From the cell containing the given text, extract its center point as [X, Y] coordinate. 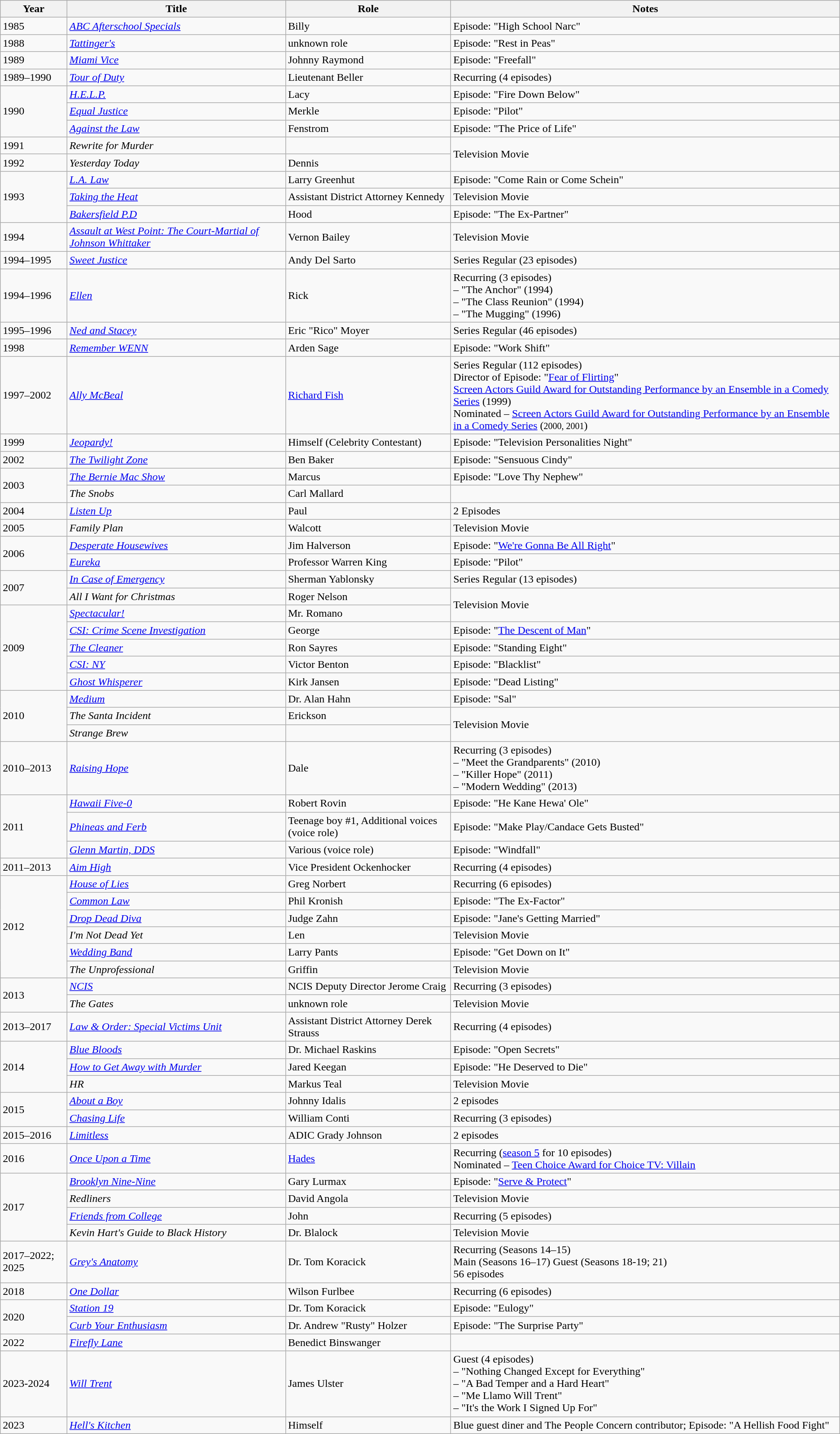
Phil Kronish [368, 901]
2013 [34, 995]
L.A. Law [176, 180]
2018 [34, 1291]
Ned and Stacey [176, 331]
Rewrite for Murder [176, 145]
Dr. Michael Raskins [368, 1050]
Episode: "He Deserved to Die" [645, 1067]
Hawaii Five-0 [176, 803]
Raising Hope [176, 768]
Tattinger's [176, 43]
Jim Halverson [368, 545]
Paul [368, 511]
Judge Zahn [368, 918]
Law & Order: Special Victims Unit [176, 1027]
Sweet Justice [176, 260]
Episode: "Dead Listing" [645, 682]
Dr. Alan Hahn [368, 699]
HR [176, 1084]
Miami Vice [176, 60]
Lacy [368, 94]
George [368, 631]
John [368, 1216]
In Case of Emergency [176, 579]
Series Regular (23 episodes) [645, 260]
Desperate Housewives [176, 545]
Episode: "The Ex-Partner" [645, 214]
Friends from College [176, 1216]
Billy [368, 26]
Episode: "He Kane Hewa' Ole" [645, 803]
Ally McBeal [176, 395]
Family Plan [176, 528]
Lieutenant Beller [368, 77]
Recurring (season 5 for 10 episodes)Nominated – Teen Choice Award for Choice TV: Villain [645, 1158]
Episode: "Get Down on It" [645, 952]
2003 [34, 485]
2015–2016 [34, 1135]
Walcott [368, 528]
The Cleaner [176, 648]
NCIS Deputy Director Jerome Craig [368, 987]
Recurring (3 episodes)– "Meet the Grandparents" (2010)– "Killer Hope" (2011)– "Modern Wedding" (2013) [645, 768]
Episode: "Sensuous Cindy" [645, 460]
Johnny Idalis [368, 1101]
Merkle [368, 111]
2013–2017 [34, 1027]
Episode: "Make Play/Candace Gets Busted" [645, 827]
2016 [34, 1158]
CSI: Crime Scene Investigation [176, 631]
2011–2013 [34, 867]
Marcus [368, 477]
Episode: "The Ex-Factor" [645, 901]
Strange Brew [176, 733]
Dr. Blalock [368, 1233]
Equal Justice [176, 111]
Notes [645, 9]
1997–2002 [34, 395]
Episode: "The Price of Life" [645, 128]
Larry Greenhut [368, 180]
2015 [34, 1109]
Limitless [176, 1135]
2020 [34, 1317]
CSI: NY [176, 665]
2004 [34, 511]
Listen Up [176, 511]
Firefly Lane [176, 1342]
Remember WENN [176, 348]
Role [368, 9]
Markus Teal [368, 1084]
Hood [368, 214]
1990 [34, 111]
Episode: "Fire Down Below" [645, 94]
1998 [34, 348]
Rick [368, 295]
The Bernie Mac Show [176, 477]
2023 [34, 1425]
Kirk Jansen [368, 682]
Ellen [176, 295]
Taking the Heat [176, 197]
Dennis [368, 162]
Greg Norbert [368, 884]
H.E.L.P. [176, 94]
The Twilight Zone [176, 460]
2005 [34, 528]
Erickson [368, 716]
Mr. Romano [368, 614]
Episode: "Television Personalities Night" [645, 443]
1988 [34, 43]
Guest (4 episodes)– "Nothing Changed Except for Everything"– "A Bad Temper and a Hard Heart"– "Me Llamo Will Trent"– "It's the Work I Signed Up For" [645, 1384]
Title [176, 9]
Carl Mallard [368, 494]
1993 [34, 197]
Blue Bloods [176, 1050]
Episode: "Love Thy Nephew" [645, 477]
Brooklyn Nine-Nine [176, 1181]
Gary Lurmax [368, 1181]
Roger Nelson [368, 596]
1992 [34, 162]
Episode: "We're Gonna Be All Right" [645, 545]
The Unprofessional [176, 969]
Sherman Yablonsky [368, 579]
1994–1995 [34, 260]
David Angola [368, 1198]
Once Upon a Time [176, 1158]
Dale [368, 768]
ADIC Grady Johnson [368, 1135]
NCIS [176, 987]
Episode: "Blacklist" [645, 665]
2023-2024 [34, 1384]
Fenstrom [368, 128]
Teenage boy #1, Additional voices (voice role) [368, 827]
Tour of Duty [176, 77]
1994 [34, 237]
Benedict Binswanger [368, 1342]
1989–1990 [34, 77]
2010 [34, 716]
Himself (Celebrity Contestant) [368, 443]
Glenn Martin, DDS [176, 850]
2002 [34, 460]
Episode: "Sal" [645, 699]
James Ulster [368, 1384]
2009 [34, 648]
Jared Keegan [368, 1067]
Professor Warren King [368, 562]
William Conti [368, 1118]
Jeopardy! [176, 443]
House of Lies [176, 884]
Various (voice role) [368, 850]
1991 [34, 145]
Episode: "Work Shift" [645, 348]
Vice President Ockenhocker [368, 867]
2017 [34, 1207]
Episode: "The Surprise Party" [645, 1325]
2011 [34, 827]
How to Get Away with Murder [176, 1067]
Phineas and Ferb [176, 827]
1985 [34, 26]
ABC Afterschool Specials [176, 26]
Aim High [176, 867]
Richard Fish [368, 395]
2022 [34, 1342]
The Gates [176, 1004]
Against the Law [176, 128]
Station 19 [176, 1308]
Ben Baker [368, 460]
Year [34, 9]
Recurring (3 episodes)– "The Anchor" (1994)– "The Class Reunion" (1994)– "The Mugging" (1996) [645, 295]
Blue guest diner and The People Concern contributor; Episode: "A Hellish Food Fight" [645, 1425]
Will Trent [176, 1384]
Wedding Band [176, 952]
Episode: "The Descent of Man" [645, 631]
2007 [34, 588]
Recurring (5 episodes) [645, 1216]
1999 [34, 443]
Episode: "Open Secrets" [645, 1050]
Assistant District Attorney Derek Strauss [368, 1027]
Victor Benton [368, 665]
Redliners [176, 1198]
Recurring (Seasons 14–15)Main (Seasons 16–17) Guest (Seasons 18-19; 21)56 episodes [645, 1262]
Episode: "Windfall" [645, 850]
Wilson Furlbee [368, 1291]
Ron Sayres [368, 648]
Episode: "Jane's Getting Married" [645, 918]
1994–1996 [34, 295]
Episode: "High School Narc" [645, 26]
Chasing Life [176, 1118]
Hades [368, 1158]
Len [368, 935]
Episode: "Standing Eight" [645, 648]
Robert Rovin [368, 803]
Vernon Bailey [368, 237]
Arden Sage [368, 348]
Episode: "Eulogy" [645, 1308]
Griffin [368, 969]
1989 [34, 60]
Hell's Kitchen [176, 1425]
Ghost Whisperer [176, 682]
Assault at West Point: The Court-Martial of Johnson Whittaker [176, 237]
Medium [176, 699]
Episode: "Come Rain or Come Schein" [645, 180]
Drop Dead Diva [176, 918]
Common Law [176, 901]
Johnny Raymond [368, 60]
Series Regular (13 episodes) [645, 579]
Spectacular! [176, 614]
1995–1996 [34, 331]
2010–2013 [34, 768]
Dr. Andrew "Rusty" Holzer [368, 1325]
Episode: "Freefall" [645, 60]
2 Episodes [645, 511]
Bakersfield P.D [176, 214]
About a Boy [176, 1101]
2017–2022; 2025 [34, 1262]
Andy Del Sarto [368, 260]
All I Want for Christmas [176, 596]
Himself [368, 1425]
Assistant District Attorney Kennedy [368, 197]
One Dollar [176, 1291]
Grey's Anatomy [176, 1262]
2014 [34, 1067]
2006 [34, 553]
Curb Your Enthusiasm [176, 1325]
Larry Pants [368, 952]
Eureka [176, 562]
Kevin Hart's Guide to Black History [176, 1233]
Episode: "Serve & Protect" [645, 1181]
2012 [34, 926]
I'm Not Dead Yet [176, 935]
The Snobs [176, 494]
Yesterday Today [176, 162]
Series Regular (46 episodes) [645, 331]
Episode: "Rest in Peas" [645, 43]
Eric "Rico" Moyer [368, 331]
The Santa Incident [176, 716]
